Capture the cell that displays the provided text and extract its [X, Y] central coordinate. 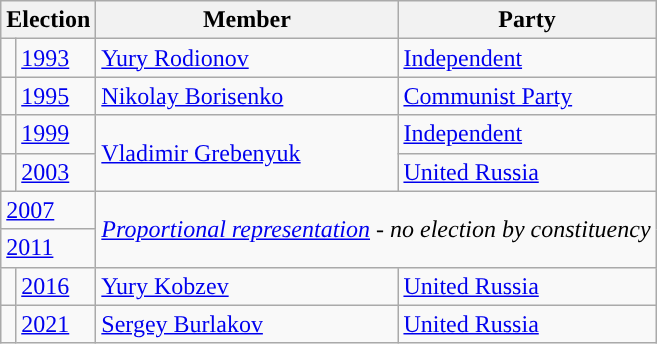
Member [247, 20]
Yury Rodionov [247, 58]
2021 [56, 324]
Communist Party [527, 96]
Election [48, 20]
1999 [56, 134]
Proportional representation - no election by constituency [376, 229]
1995 [56, 96]
2003 [56, 172]
1993 [56, 58]
Sergey Burlakov [247, 324]
2016 [56, 286]
Party [527, 20]
Nikolay Borisenko [247, 96]
2007 [48, 210]
2011 [48, 248]
Vladimir Grebenyuk [247, 153]
Yury Kobzev [247, 286]
